Return the [x, y] coordinate for the center point of the cell that contains the specified text.  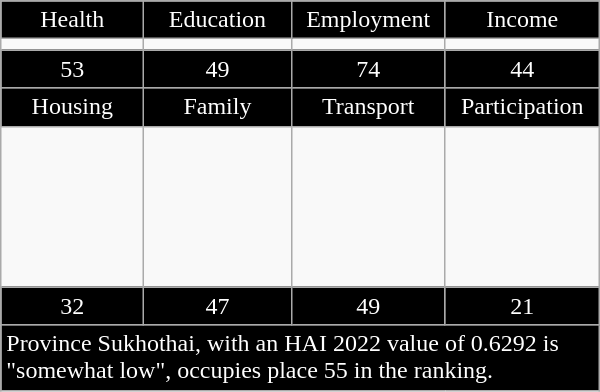
21 [522, 306]
Transport [368, 107]
Income [522, 20]
Family [218, 107]
Health [72, 20]
74 [368, 69]
Education [218, 20]
Province Sukhothai, with an HAI 2022 value of 0.6292 is "somewhat low", occupies place 55 in the ranking. [300, 358]
53 [72, 69]
Employment [368, 20]
32 [72, 306]
47 [218, 306]
Housing [72, 107]
44 [522, 69]
Participation [522, 107]
